Return the [x, y] coordinate for the center point of the cell that contains the specified text.  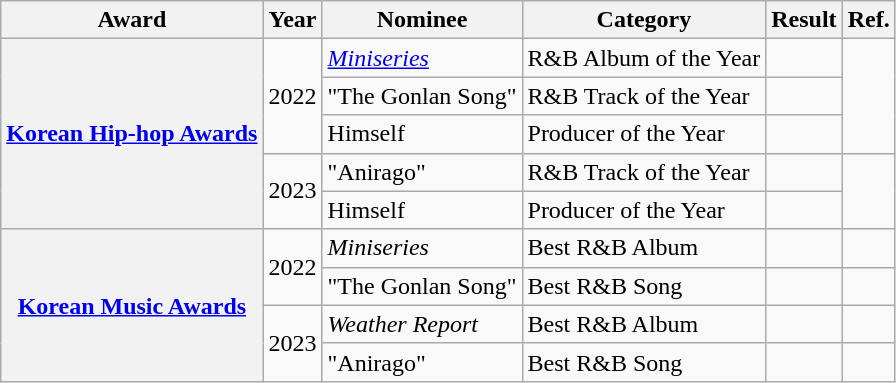
Result [804, 20]
Year [292, 20]
Ref. [868, 20]
Award [132, 20]
R&B Album of the Year [644, 58]
Category [644, 20]
Korean Hip-hop Awards [132, 134]
Korean Music Awards [132, 305]
Weather Report [422, 324]
Nominee [422, 20]
